Detect which cell encompasses the target text, then output its [X, Y] center coordinate. 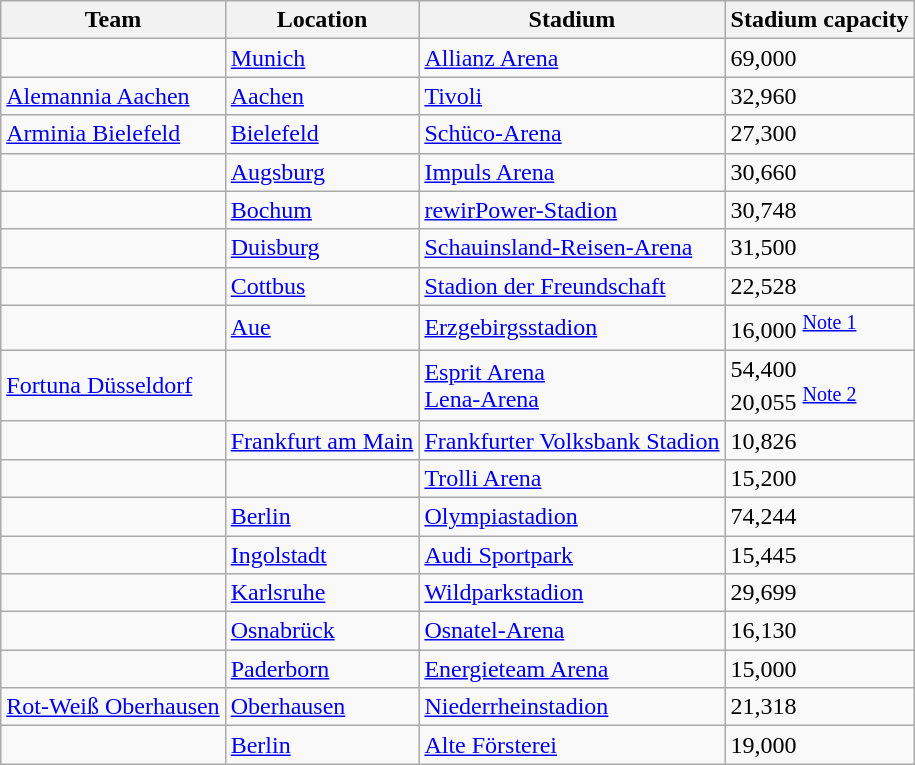
Fortuna Düsseldorf [113, 386]
30,660 [820, 172]
Alte Försterei [572, 745]
Olympiastadion [572, 516]
Aachen [322, 96]
Arminia Bielefeld [113, 134]
74,244 [820, 516]
Schüco-Arena [572, 134]
Wildparkstadion [572, 593]
15,445 [820, 555]
Trolli Arena [572, 478]
16,000 Note 1 [820, 328]
Erzgebirgsstadion [572, 328]
15,200 [820, 478]
Esprit ArenaLena-Arena [572, 386]
Rot-Weiß Oberhausen [113, 707]
Allianz Arena [572, 58]
Cottbus [322, 286]
Tivoli [572, 96]
Osnabrück [322, 631]
Frankfurt am Main [322, 440]
Augsburg [322, 172]
Oberhausen [322, 707]
Stadium capacity [820, 20]
Niederrheinstadion [572, 707]
Team [113, 20]
Aue [322, 328]
Frankfurter Volksbank Stadion [572, 440]
Munich [322, 58]
Stadium [572, 20]
31,500 [820, 248]
30,748 [820, 210]
Osnatel-Arena [572, 631]
29,699 [820, 593]
27,300 [820, 134]
Stadion der Freundschaft [572, 286]
Ingolstadt [322, 555]
Paderborn [322, 669]
69,000 [820, 58]
54,40020,055 Note 2 [820, 386]
Alemannia Aachen [113, 96]
15,000 [820, 669]
Bochum [322, 210]
21,318 [820, 707]
19,000 [820, 745]
16,130 [820, 631]
32,960 [820, 96]
Karlsruhe [322, 593]
Schauinsland-Reisen-Arena [572, 248]
Duisburg [322, 248]
Impuls Arena [572, 172]
22,528 [820, 286]
rewirPower-Stadion [572, 210]
Bielefeld [322, 134]
Location [322, 20]
Energieteam Arena [572, 669]
10,826 [820, 440]
Audi Sportpark [572, 555]
